Detect which cell encompasses the target text, then output its [X, Y] center coordinate. 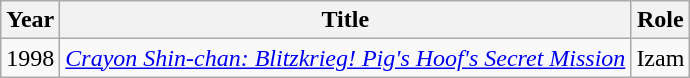
Izam [660, 58]
1998 [30, 58]
Year [30, 20]
Crayon Shin-chan: Blitzkrieg! Pig's Hoof's Secret Mission [346, 58]
Title [346, 20]
Role [660, 20]
